Search for the cell housing the specified text and yield its (X, Y) center coordinate. 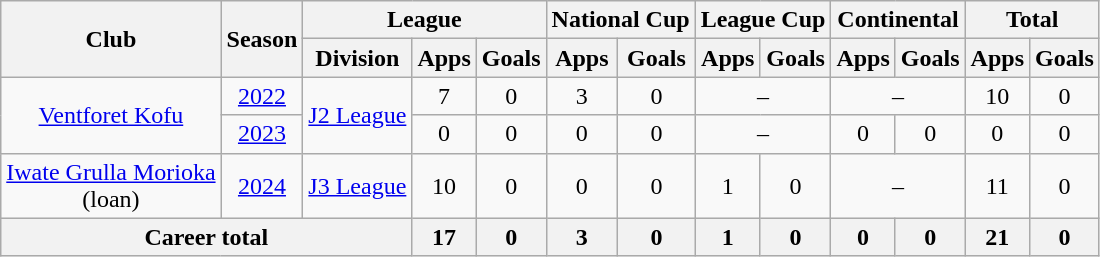
Division (358, 58)
21 (997, 237)
2023 (262, 134)
Total (1032, 20)
League (424, 20)
National Cup (620, 20)
2022 (262, 96)
J2 League (358, 115)
J3 League (358, 186)
7 (444, 96)
2024 (262, 186)
Continental (898, 20)
Club (111, 39)
11 (997, 186)
Career total (206, 237)
League Cup (763, 20)
Season (262, 39)
Iwate Grulla Morioka(loan) (111, 186)
Ventforet Kofu (111, 115)
17 (444, 237)
